Determine the (X, Y) coordinate at the center of the cell enclosing the given text.  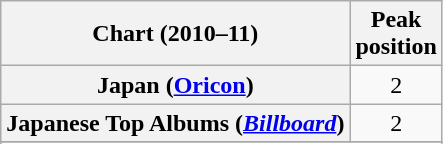
Peakposition (396, 34)
Japan (Oricon) (176, 85)
Japanese Top Albums (Billboard) (176, 123)
Chart (2010–11) (176, 34)
